For the text-containing cell, return its midpoint in (X, Y) coordinate format. 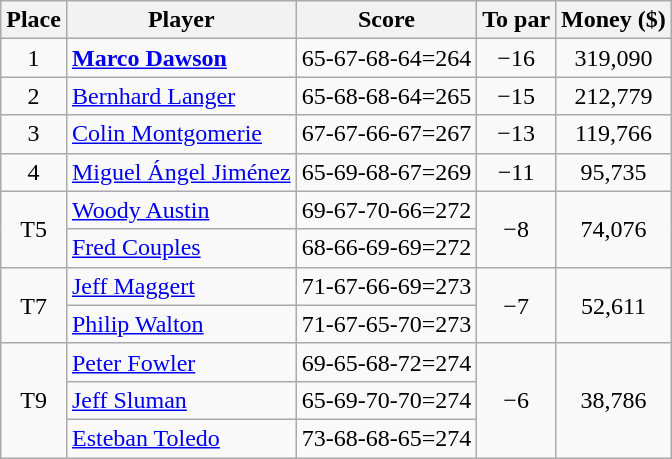
319,090 (614, 58)
−6 (516, 400)
65-68-68-64=265 (386, 96)
2 (34, 96)
Colin Montgomerie (181, 134)
Esteban Toledo (181, 438)
119,766 (614, 134)
52,611 (614, 305)
69-67-70-66=272 (386, 210)
T7 (34, 305)
3 (34, 134)
−8 (516, 229)
74,076 (614, 229)
Fred Couples (181, 248)
71-67-66-69=273 (386, 286)
1 (34, 58)
68-66-69-69=272 (386, 248)
T9 (34, 400)
To par (516, 20)
65-69-68-67=269 (386, 172)
Bernhard Langer (181, 96)
−7 (516, 305)
Money ($) (614, 20)
Player (181, 20)
Marco Dawson (181, 58)
Place (34, 20)
Peter Fowler (181, 362)
Philip Walton (181, 324)
38,786 (614, 400)
69-65-68-72=274 (386, 362)
Woody Austin (181, 210)
−13 (516, 134)
−11 (516, 172)
−16 (516, 58)
95,735 (614, 172)
4 (34, 172)
67-67-66-67=267 (386, 134)
73-68-68-65=274 (386, 438)
212,779 (614, 96)
Jeff Sluman (181, 400)
T5 (34, 229)
Score (386, 20)
65-69-70-70=274 (386, 400)
Miguel Ángel Jiménez (181, 172)
71-67-65-70=273 (386, 324)
Jeff Maggert (181, 286)
65-67-68-64=264 (386, 58)
−15 (516, 96)
